Detect which cell encompasses the target text, then output its [X, Y] center coordinate. 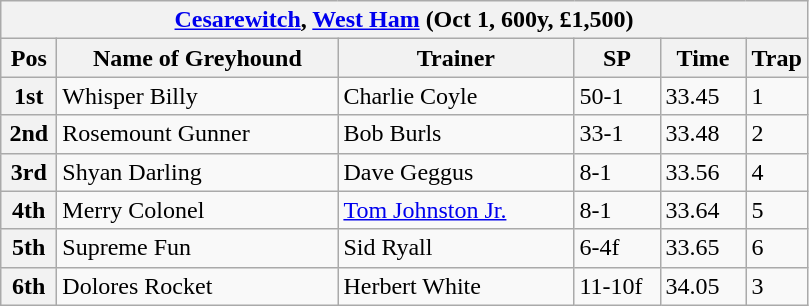
5th [29, 248]
1 [776, 96]
33-1 [617, 134]
Bob Burls [456, 134]
50-1 [617, 96]
Rosemount Gunner [198, 134]
Cesarewitch, West Ham (Oct 1, 600y, £1,500) [404, 20]
Trap [776, 58]
3 [776, 286]
Time [703, 58]
3rd [29, 172]
Charlie Coyle [456, 96]
Supreme Fun [198, 248]
Pos [29, 58]
Trainer [456, 58]
6 [776, 248]
33.48 [703, 134]
4 [776, 172]
2nd [29, 134]
Whisper Billy [198, 96]
Herbert White [456, 286]
Tom Johnston Jr. [456, 210]
6th [29, 286]
Name of Greyhound [198, 58]
Shyan Darling [198, 172]
6-4f [617, 248]
1st [29, 96]
5 [776, 210]
Dave Geggus [456, 172]
SP [617, 58]
Sid Ryall [456, 248]
4th [29, 210]
Merry Colonel [198, 210]
33.64 [703, 210]
33.56 [703, 172]
2 [776, 134]
34.05 [703, 286]
33.45 [703, 96]
Dolores Rocket [198, 286]
33.65 [703, 248]
11-10f [617, 286]
